Return the (x, y) coordinate for the center point of the cell that contains the specified text.  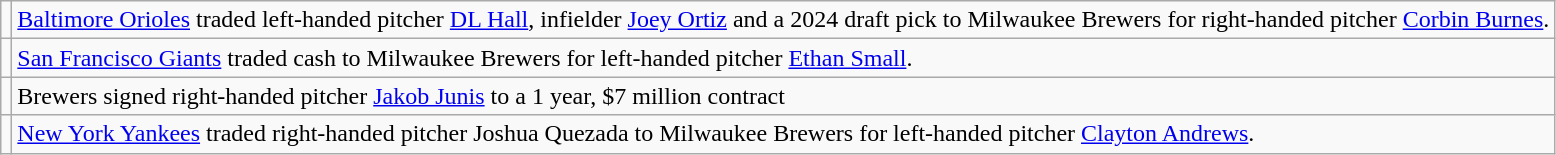
New York Yankees traded right-handed pitcher Joshua Quezada to Milwaukee Brewers for left-handed pitcher Clayton Andrews. (784, 134)
San Francisco Giants traded cash to Milwaukee Brewers for left-handed pitcher Ethan Small. (784, 58)
Brewers signed right-handed pitcher Jakob Junis to a 1 year, $7 million contract (784, 96)
